Scan for the cell matching the given text and deliver its [X, Y] coordinate at center. 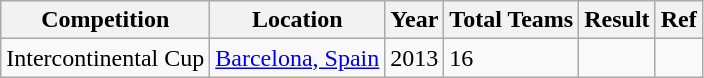
Competition [106, 20]
Year [414, 20]
Result [617, 20]
2013 [414, 58]
Barcelona, Spain [298, 58]
Ref [678, 20]
16 [512, 58]
Intercontinental Cup [106, 58]
Location [298, 20]
Total Teams [512, 20]
